For the text-containing cell, return its midpoint in (x, y) coordinate format. 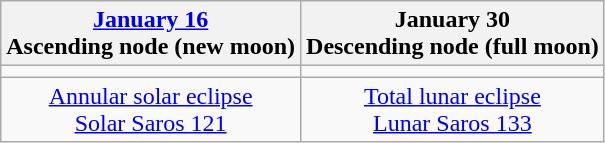
Annular solar eclipseSolar Saros 121 (151, 110)
January 16Ascending node (new moon) (151, 34)
Total lunar eclipseLunar Saros 133 (453, 110)
January 30Descending node (full moon) (453, 34)
